Detect which cell encompasses the target text, then output its (X, Y) center coordinate. 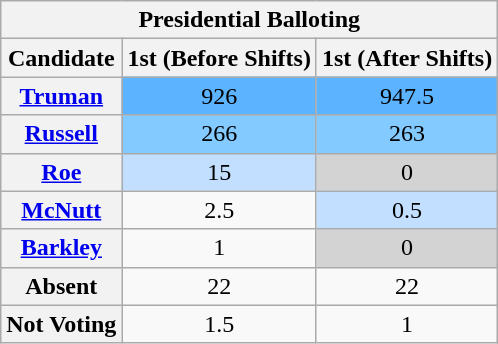
Not Voting (62, 324)
Absent (62, 286)
Russell (62, 134)
Roe (62, 172)
Truman (62, 96)
2.5 (220, 210)
McNutt (62, 210)
Presidential Balloting (250, 20)
Barkley (62, 248)
266 (220, 134)
0.5 (406, 210)
Candidate (62, 58)
1.5 (220, 324)
1st (After Shifts) (406, 58)
947.5 (406, 96)
926 (220, 96)
1st (Before Shifts) (220, 58)
263 (406, 134)
15 (220, 172)
